Search for the cell housing the specified text and yield its [X, Y] center coordinate. 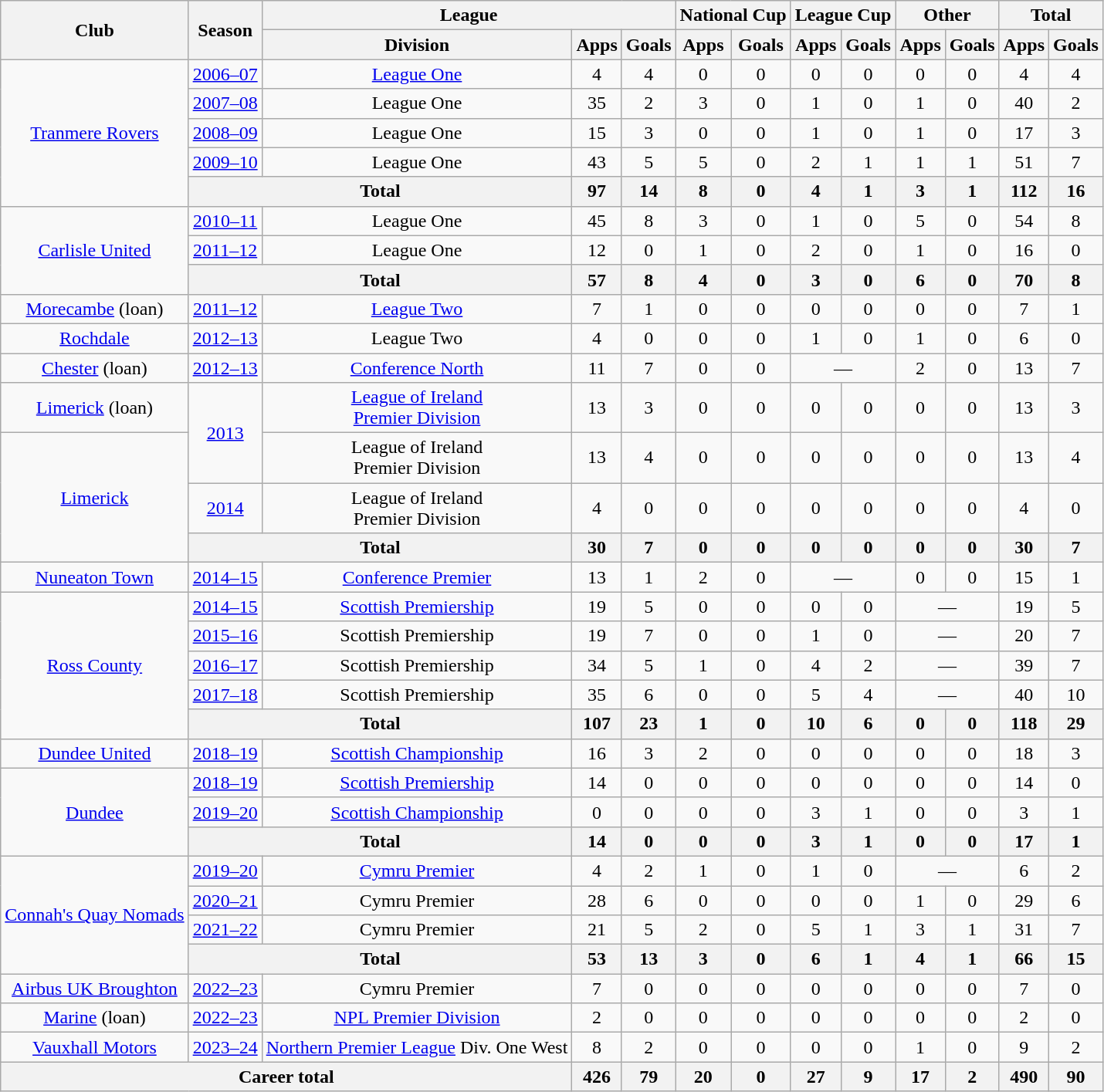
2014 [225, 508]
54 [1024, 221]
53 [597, 959]
2006–07 [225, 74]
112 [1024, 191]
34 [597, 665]
11 [597, 368]
97 [597, 191]
118 [1024, 724]
57 [597, 279]
43 [597, 162]
Club [94, 30]
2015–16 [225, 636]
2010–11 [225, 221]
Dundee United [94, 753]
Dundee [94, 812]
Conference Premier [417, 577]
Northern Premier League Div. One West [417, 1047]
NPL Premier Division [417, 1018]
79 [649, 1077]
2021–22 [225, 930]
23 [649, 724]
Morecambe (loan) [94, 309]
12 [597, 250]
Career total [286, 1077]
31 [1024, 930]
Conference North [417, 368]
Tranmere Rovers [94, 133]
2007–08 [225, 103]
28 [597, 901]
Vauxhall Motors [94, 1047]
Marine (loan) [94, 1018]
Other [947, 15]
490 [1024, 1077]
Limerick (loan) [94, 407]
Division [417, 45]
39 [1024, 665]
51 [1024, 162]
League [469, 15]
27 [815, 1077]
21 [597, 930]
Chester (loan) [94, 368]
National Cup [733, 15]
Nuneaton Town [94, 577]
90 [1076, 1077]
2020–21 [225, 901]
18 [1024, 753]
426 [597, 1077]
2009–10 [225, 162]
2023–24 [225, 1047]
Season [225, 30]
2013 [225, 433]
107 [597, 724]
70 [1024, 279]
Limerick [94, 498]
2016–17 [225, 665]
2008–09 [225, 133]
Carlisle United [94, 250]
Ross County [94, 665]
45 [597, 221]
Airbus UK Broughton [94, 989]
Rochdale [94, 338]
League Cup [843, 15]
2017–18 [225, 695]
66 [1024, 959]
Connah's Quay Nomads [94, 915]
